Identify which cell holds the provided text, then report its [X, Y] central coordinate. 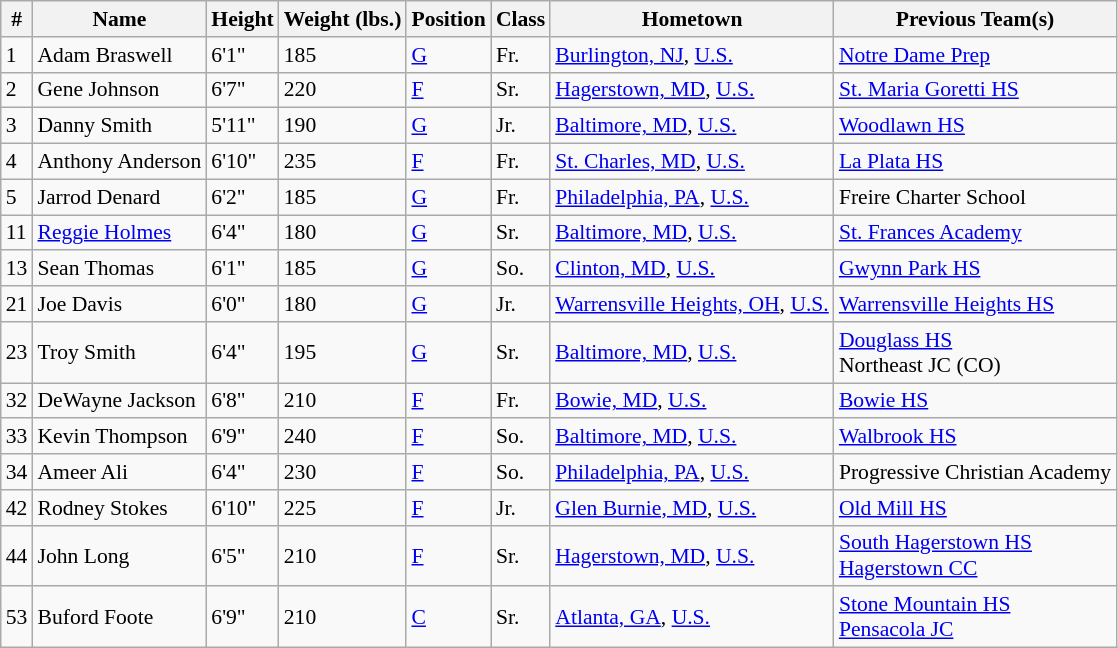
190 [343, 126]
St. Charles, MD, U.S. [692, 162]
6'0" [242, 304]
23 [17, 352]
Previous Team(s) [975, 19]
Bowie HS [975, 401]
# [17, 19]
La Plata HS [975, 162]
Position [448, 19]
Warrensville Heights HS [975, 304]
32 [17, 401]
21 [17, 304]
6'5" [242, 556]
St. Frances Academy [975, 233]
2 [17, 90]
Burlington, NJ, U.S. [692, 55]
Rodney Stokes [119, 508]
Anthony Anderson [119, 162]
South Hagerstown HSHagerstown CC [975, 556]
C [448, 618]
6'8" [242, 401]
Woodlawn HS [975, 126]
Walbrook HS [975, 437]
44 [17, 556]
42 [17, 508]
3 [17, 126]
Gwynn Park HS [975, 269]
DeWayne Jackson [119, 401]
Jarrod Denard [119, 197]
Height [242, 19]
Danny Smith [119, 126]
Notre Dame Prep [975, 55]
Glen Burnie, MD, U.S. [692, 508]
Weight (lbs.) [343, 19]
St. Maria Goretti HS [975, 90]
Name [119, 19]
6'7" [242, 90]
Troy Smith [119, 352]
4 [17, 162]
235 [343, 162]
Gene Johnson [119, 90]
220 [343, 90]
225 [343, 508]
34 [17, 472]
Class [520, 19]
John Long [119, 556]
Hometown [692, 19]
Progressive Christian Academy [975, 472]
Freire Charter School [975, 197]
13 [17, 269]
Adam Braswell [119, 55]
Old Mill HS [975, 508]
Buford Foote [119, 618]
Joe Davis [119, 304]
Ameer Ali [119, 472]
240 [343, 437]
Stone Mountain HSPensacola JC [975, 618]
11 [17, 233]
Warrensville Heights, OH, U.S. [692, 304]
5'11" [242, 126]
195 [343, 352]
53 [17, 618]
Reggie Holmes [119, 233]
Bowie, MD, U.S. [692, 401]
5 [17, 197]
Douglass HSNortheast JC (CO) [975, 352]
Sean Thomas [119, 269]
33 [17, 437]
Clinton, MD, U.S. [692, 269]
1 [17, 55]
Atlanta, GA, U.S. [692, 618]
6'2" [242, 197]
230 [343, 472]
Kevin Thompson [119, 437]
